Return the (X, Y) coordinate for the center point of the cell that contains the specified text.  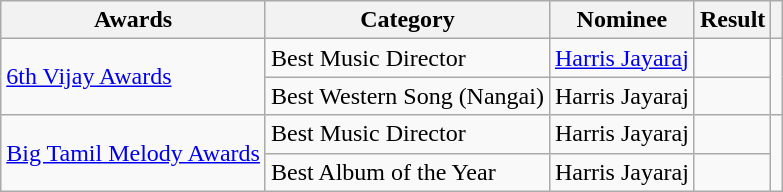
Nominee (622, 20)
Big Tamil Melody Awards (134, 153)
6th Vijay Awards (134, 77)
Category (407, 20)
Best Western Song (Nangai) (407, 96)
Result (732, 20)
Best Album of the Year (407, 172)
Awards (134, 20)
